Identify which cell holds the provided text, then report its [X, Y] central coordinate. 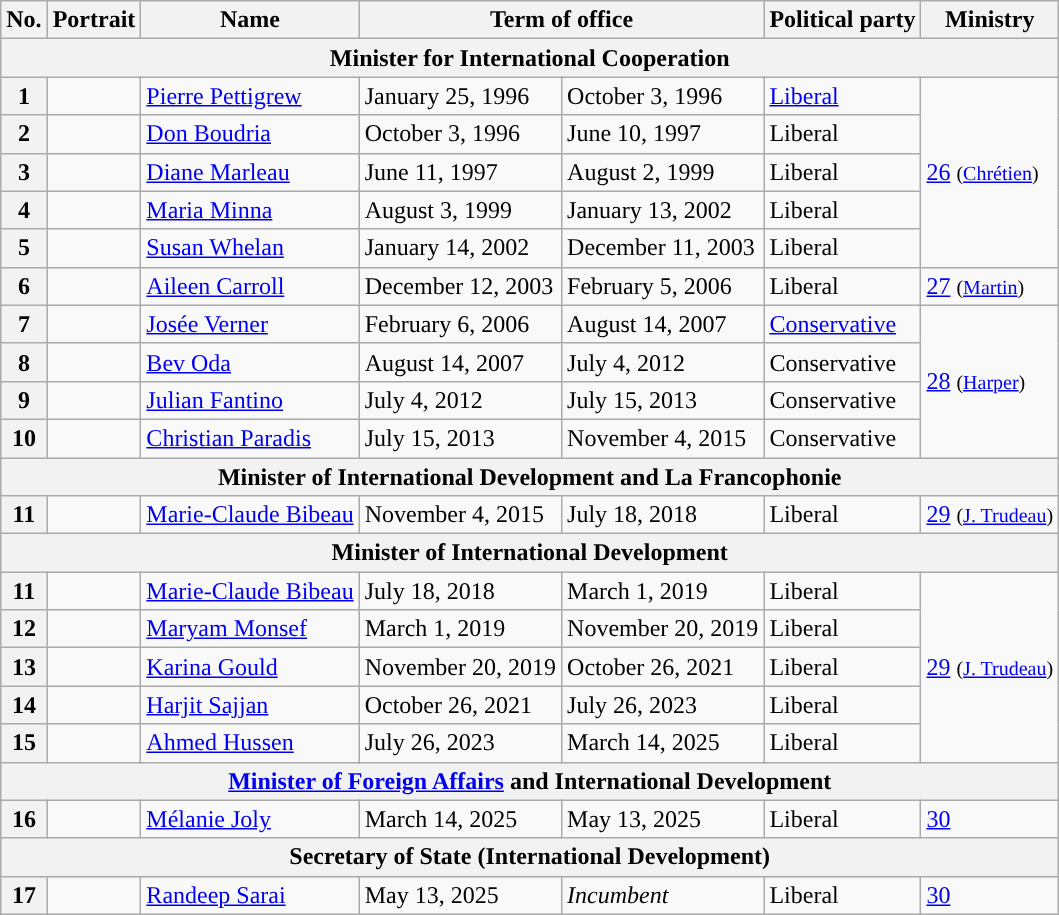
2 [24, 134]
Incumbent [663, 895]
Term of office [562, 20]
4 [24, 210]
December 11, 2003 [663, 248]
Pierre Pettigrew [250, 96]
1 [24, 96]
Karina Gould [250, 667]
Secretary of State (International Development) [530, 857]
August 2, 1999 [663, 172]
Minister of International Development [530, 553]
17 [24, 895]
7 [24, 324]
16 [24, 819]
5 [24, 248]
December 12, 2003 [460, 286]
Minister for International Cooperation [530, 58]
Maria Minna [250, 210]
Name [250, 20]
August 3, 1999 [460, 210]
14 [24, 705]
Bev Oda [250, 362]
Political party [842, 20]
Ahmed Hussen [250, 743]
15 [24, 743]
June 10, 1997 [663, 134]
Portrait [94, 20]
Harjit Sajjan [250, 705]
Susan Whelan [250, 248]
Randeep Sarai [250, 895]
12 [24, 629]
26 (Chrétien) [990, 172]
Julian Fantino [250, 400]
Christian Paradis [250, 438]
Maryam Monsef [250, 629]
13 [24, 667]
9 [24, 400]
Don Boudria [250, 134]
June 11, 1997 [460, 172]
Ministry [990, 20]
Minister of International Development and La Francophonie [530, 477]
3 [24, 172]
Josée Verner [250, 324]
No. [24, 20]
January 25, 1996 [460, 96]
Aileen Carroll [250, 286]
Mélanie Joly [250, 819]
10 [24, 438]
February 5, 2006 [663, 286]
27 (Martin) [990, 286]
January 14, 2002 [460, 248]
February 6, 2006 [460, 324]
Minister of Foreign Affairs and International Development [530, 781]
6 [24, 286]
January 13, 2002 [663, 210]
Diane Marleau [250, 172]
28 (Harper) [990, 381]
8 [24, 362]
